Pinpoint the cell where the given text exists, returning its (x, y) midpoint coordinate. 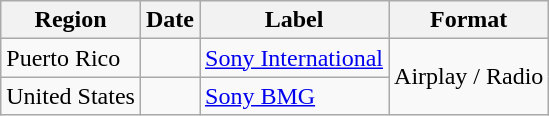
Sony International (294, 58)
Label (294, 20)
Sony BMG (294, 96)
Region (71, 20)
Format (469, 20)
Airplay / Radio (469, 77)
Puerto Rico (71, 58)
United States (71, 96)
Date (170, 20)
